Pinpoint the cell where the given text exists, returning its (x, y) midpoint coordinate. 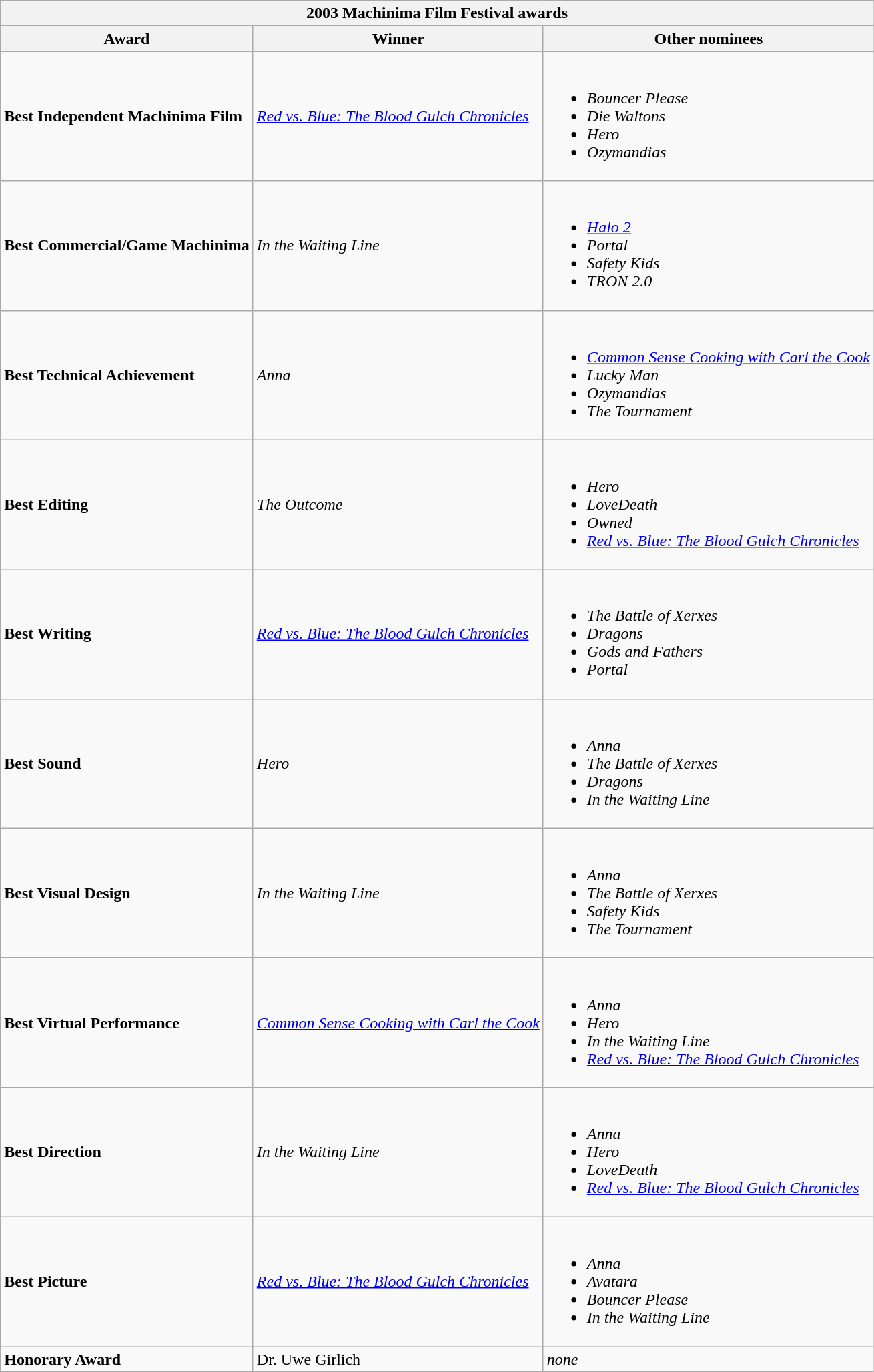
Other nominees (709, 39)
Best Editing (127, 504)
AnnaThe Battle of XerxesSafety KidsThe Tournament (709, 893)
Halo 2PortalSafety KidsTRON 2.0 (709, 246)
Best Writing (127, 634)
Honorary Award (127, 1359)
Best Virtual Performance (127, 1022)
Common Sense Cooking with Carl the Cook (398, 1022)
Bouncer PleaseDie WaltonsHeroOzymandias (709, 116)
Best Visual Design (127, 893)
AnnaThe Battle of XerxesDragonsIn the Waiting Line (709, 763)
AnnaHeroIn the Waiting LineRed vs. Blue: The Blood Gulch Chronicles (709, 1022)
Best Direction (127, 1152)
Hero (398, 763)
Best Picture (127, 1281)
The Battle of XerxesDragonsGods and FathersPortal (709, 634)
Best Sound (127, 763)
Dr. Uwe Girlich (398, 1359)
Best Technical Achievement (127, 375)
2003 Machinima Film Festival awards (438, 13)
Common Sense Cooking with Carl the CookLucky ManOzymandiasThe Tournament (709, 375)
Best Independent Machinima Film (127, 116)
AnnaAvataraBouncer PleaseIn the Waiting Line (709, 1281)
AnnaHeroLoveDeathRed vs. Blue: The Blood Gulch Chronicles (709, 1152)
The Outcome (398, 504)
HeroLoveDeathOwnedRed vs. Blue: The Blood Gulch Chronicles (709, 504)
Winner (398, 39)
Anna (398, 375)
Best Commercial/Game Machinima (127, 246)
none (709, 1359)
Award (127, 39)
